Find where the given text appears and provide that cell's center as (x, y) coordinate. 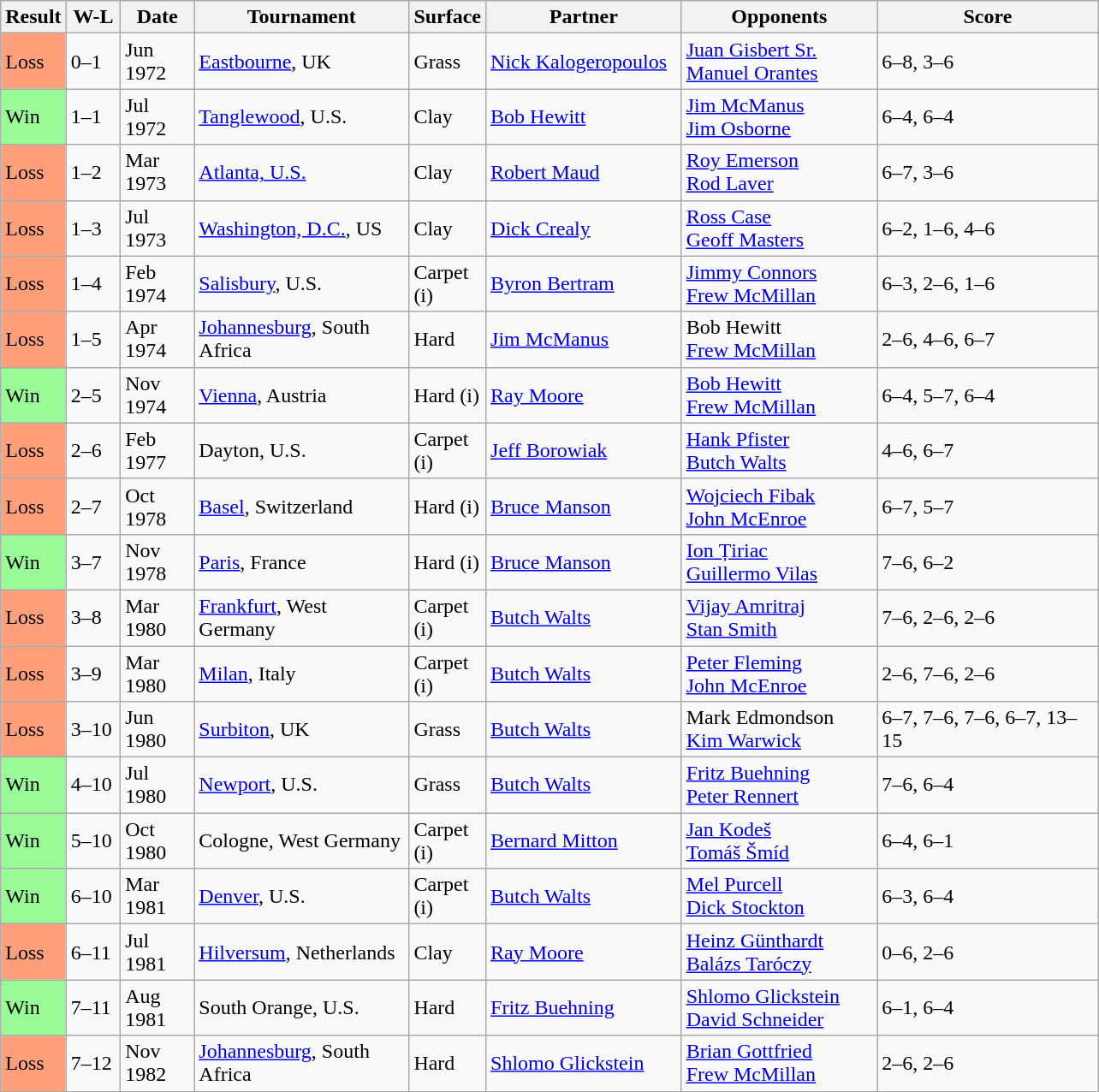
Frankfurt, West Germany (301, 618)
W-L (93, 17)
3–10 (93, 729)
Heinz Günthardt Balázs Taróczy (779, 952)
Brian Gottfried Frew McMillan (779, 1063)
Shlomo Glickstein (584, 1063)
Washington, D.C., US (301, 228)
Jun 1972 (157, 62)
Peter Fleming John McEnroe (779, 673)
3–7 (93, 561)
7–6, 6–4 (988, 786)
1–1 (93, 116)
Hank Pfister Butch Walts (779, 450)
Roy Emerson Rod Laver (779, 173)
Juan Gisbert Sr. Manuel Orantes (779, 62)
Jul 1972 (157, 116)
Date (157, 17)
Oct 1980 (157, 840)
Jun 1980 (157, 729)
Nov 1978 (157, 561)
6–3, 2–6, 1–6 (988, 284)
2–6 (93, 450)
6–8, 3–6 (988, 62)
Nov 1974 (157, 395)
5–10 (93, 840)
Jeff Borowiak (584, 450)
2–6, 4–6, 6–7 (988, 339)
Mark Edmondson Kim Warwick (779, 729)
South Orange, U.S. (301, 1008)
7–12 (93, 1063)
Oct 1978 (157, 507)
Apr 1974 (157, 339)
Jim McManus (584, 339)
1–2 (93, 173)
Jul 1973 (157, 228)
6–3, 6–4 (988, 897)
Jimmy Connors Frew McMillan (779, 284)
6–1, 6–4 (988, 1008)
Basel, Switzerland (301, 507)
6–10 (93, 897)
Denver, U.S. (301, 897)
3–8 (93, 618)
Wojciech Fibak John McEnroe (779, 507)
Cologne, West Germany (301, 840)
Fritz Buehning Peter Rennert (779, 786)
Dayton, U.S. (301, 450)
Mar 1981 (157, 897)
0–1 (93, 62)
Newport, U.S. (301, 786)
Tanglewood, U.S. (301, 116)
1–5 (93, 339)
Jan Kodeš Tomáš Šmíd (779, 840)
Ross Case Geoff Masters (779, 228)
Feb 1977 (157, 450)
2–5 (93, 395)
0–6, 2–6 (988, 952)
Jul 1980 (157, 786)
2–6, 2–6 (988, 1063)
7–11 (93, 1008)
6–7, 5–7 (988, 507)
Mar 1973 (157, 173)
Jul 1981 (157, 952)
Robert Maud (584, 173)
6–4, 6–4 (988, 116)
Atlanta, U.S. (301, 173)
Partner (584, 17)
Dick Crealy (584, 228)
6–4, 6–1 (988, 840)
Bernard Mitton (584, 840)
Vienna, Austria (301, 395)
7–6, 2–6, 2–6 (988, 618)
Mel Purcell Dick Stockton (779, 897)
7–6, 6–2 (988, 561)
Nov 1982 (157, 1063)
Surbiton, UK (301, 729)
Milan, Italy (301, 673)
Opponents (779, 17)
6–11 (93, 952)
2–7 (93, 507)
4–10 (93, 786)
Byron Bertram (584, 284)
Salisbury, U.S. (301, 284)
Paris, France (301, 561)
Aug 1981 (157, 1008)
Vijay Amritraj Stan Smith (779, 618)
6–7, 7–6, 7–6, 6–7, 13–15 (988, 729)
Ion Țiriac Guillermo Vilas (779, 561)
6–4, 5–7, 6–4 (988, 395)
Eastbourne, UK (301, 62)
Tournament (301, 17)
Shlomo Glickstein David Schneider (779, 1008)
Nick Kalogeropoulos (584, 62)
6–7, 3–6 (988, 173)
Hilversum, Netherlands (301, 952)
1–3 (93, 228)
Result (33, 17)
1–4 (93, 284)
Score (988, 17)
6–2, 1–6, 4–6 (988, 228)
3–9 (93, 673)
Jim McManus Jim Osborne (779, 116)
4–6, 6–7 (988, 450)
2–6, 7–6, 2–6 (988, 673)
Fritz Buehning (584, 1008)
Surface (448, 17)
Bob Hewitt (584, 116)
Feb 1974 (157, 284)
